Identify which cell holds the provided text, then report its [X, Y] central coordinate. 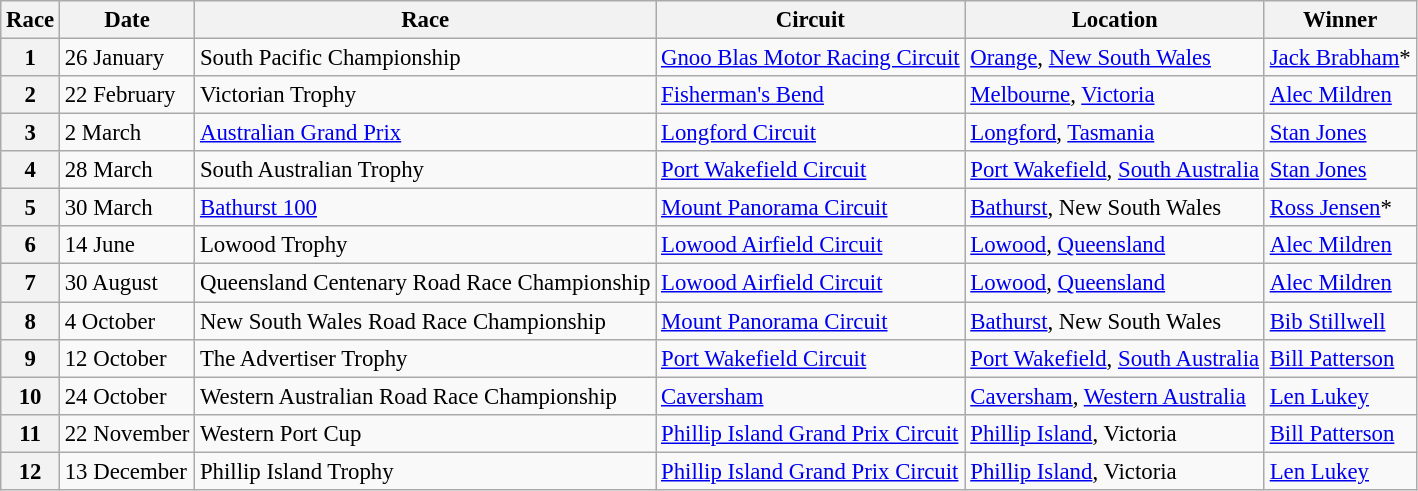
12 [30, 471]
Jack Brabham* [1340, 58]
Date [126, 20]
The Advertiser Trophy [426, 358]
4 [30, 170]
Longford Circuit [810, 133]
Winner [1340, 20]
26 January [126, 58]
Location [1114, 20]
Orange, New South Wales [1114, 58]
Melbourne, Victoria [1114, 95]
22 February [126, 95]
Ross Jensen* [1340, 208]
Caversham, Western Australia [1114, 396]
10 [30, 396]
Australian Grand Prix [426, 133]
7 [30, 283]
Phillip Island Trophy [426, 471]
5 [30, 208]
9 [30, 358]
14 June [126, 245]
13 December [126, 471]
Bib Stillwell [1340, 321]
Queensland Centenary Road Race Championship [426, 283]
Western Port Cup [426, 433]
Circuit [810, 20]
1 [30, 58]
30 March [126, 208]
8 [30, 321]
2 March [126, 133]
Bathurst 100 [426, 208]
24 October [126, 396]
South Australian Trophy [426, 170]
30 August [126, 283]
South Pacific Championship [426, 58]
Caversham [810, 396]
Western Australian Road Race Championship [426, 396]
New South Wales Road Race Championship [426, 321]
11 [30, 433]
12 October [126, 358]
Gnoo Blas Motor Racing Circuit [810, 58]
28 March [126, 170]
22 November [126, 433]
Longford, Tasmania [1114, 133]
Victorian Trophy [426, 95]
Lowood Trophy [426, 245]
Fisherman's Bend [810, 95]
2 [30, 95]
4 October [126, 321]
3 [30, 133]
6 [30, 245]
